For the text-containing cell, return its midpoint in [x, y] coordinate format. 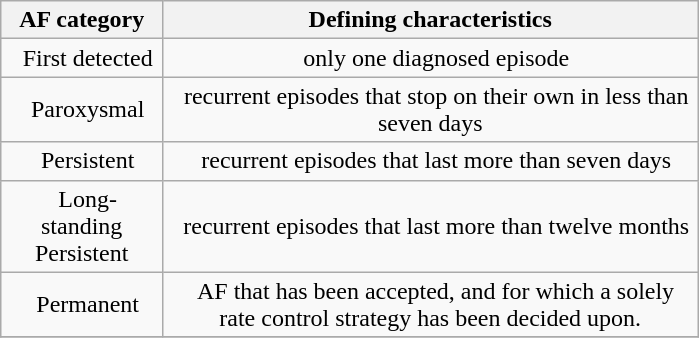
AF that has been accepted, and for which a solely rate control strategy has been decided upon. [430, 304]
Persistent [82, 161]
recurrent episodes that last more than seven days [430, 161]
recurrent episodes that stop on their own in less than seven days [430, 110]
recurrent episodes that last more than twelve months [430, 226]
Permanent [82, 304]
Defining characteristics [430, 20]
Paroxysmal [82, 110]
Long-standing Persistent [82, 226]
AF category [82, 20]
First detected [82, 58]
only one diagnosed episode [430, 58]
